From the cell containing the given text, extract its center point as (x, y) coordinate. 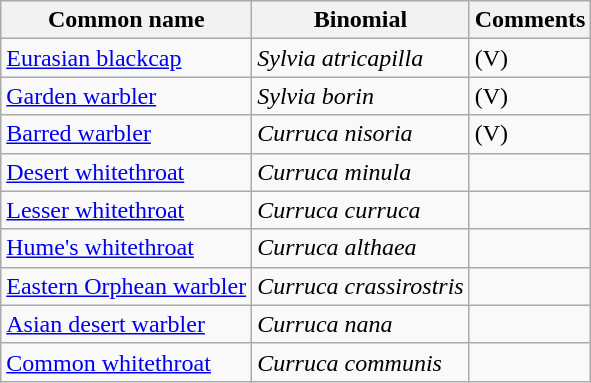
Comments (530, 20)
Curruca nana (361, 324)
Eastern Orphean warbler (126, 286)
Curruca curruca (361, 210)
Curruca crassirostris (361, 286)
Curruca althaea (361, 248)
Common name (126, 20)
Curruca minula (361, 172)
Hume's whitethroat (126, 248)
Sylvia atricapilla (361, 58)
Sylvia borin (361, 96)
Eurasian blackcap (126, 58)
Desert whitethroat (126, 172)
Common whitethroat (126, 362)
Asian desert warbler (126, 324)
Curruca nisoria (361, 134)
Curruca communis (361, 362)
Binomial (361, 20)
Lesser whitethroat (126, 210)
Garden warbler (126, 96)
Barred warbler (126, 134)
